Extract the (X, Y) coordinate from the center of the cell holding the provided text.  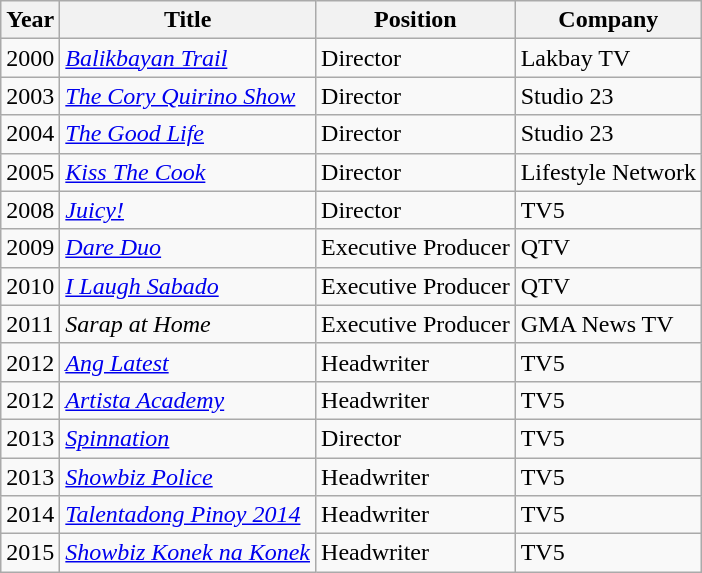
Title (188, 20)
2009 (30, 248)
Talentadong Pinoy 2014 (188, 515)
Year (30, 20)
Position (416, 20)
2014 (30, 515)
Dare Duo (188, 248)
Balikbayan Trail (188, 58)
2004 (30, 134)
2008 (30, 210)
Lakbay TV (608, 58)
Juicy! (188, 210)
Sarap at Home (188, 324)
2005 (30, 172)
2010 (30, 286)
2015 (30, 553)
Showbiz Police (188, 477)
Showbiz Konek na Konek (188, 553)
Company (608, 20)
Spinnation (188, 438)
The Good Life (188, 134)
2000 (30, 58)
Artista Academy (188, 400)
Ang Latest (188, 362)
Lifestyle Network (608, 172)
GMA News TV (608, 324)
2011 (30, 324)
Kiss The Cook (188, 172)
I Laugh Sabado (188, 286)
The Cory Quirino Show (188, 96)
2003 (30, 96)
